Determine the [X, Y] coordinate at the center of the cell enclosing the given text.  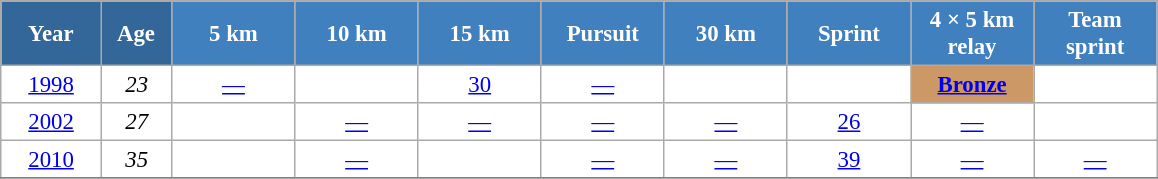
35 [136, 160]
10 km [356, 34]
2002 [52, 122]
30 [480, 85]
39 [848, 160]
Pursuit [602, 34]
Team sprint [1096, 34]
4 × 5 km relay [972, 34]
Age [136, 34]
5 km [234, 34]
27 [136, 122]
30 km [726, 34]
Bronze [972, 85]
2010 [52, 160]
26 [848, 122]
Sprint [848, 34]
Year [52, 34]
15 km [480, 34]
23 [136, 85]
1998 [52, 85]
